Capture the cell that displays the provided text and extract its [X, Y] central coordinate. 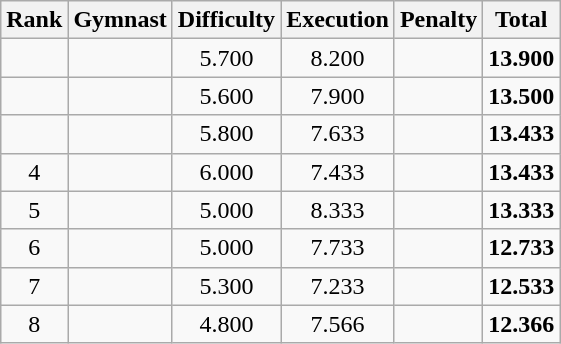
Rank [34, 20]
5.600 [226, 96]
5 [34, 210]
Penalty [438, 20]
7.633 [338, 134]
6.000 [226, 172]
Gymnast [120, 20]
Total [522, 20]
4 [34, 172]
12.533 [522, 286]
13.333 [522, 210]
8.200 [338, 58]
8.333 [338, 210]
7 [34, 286]
12.733 [522, 248]
13.900 [522, 58]
Difficulty [226, 20]
5.300 [226, 286]
4.800 [226, 324]
6 [34, 248]
5.700 [226, 58]
7.233 [338, 286]
7.433 [338, 172]
5.800 [226, 134]
13.500 [522, 96]
Execution [338, 20]
12.366 [522, 324]
7.566 [338, 324]
7.733 [338, 248]
8 [34, 324]
7.900 [338, 96]
